Detect which cell encompasses the target text, then output its [X, Y] center coordinate. 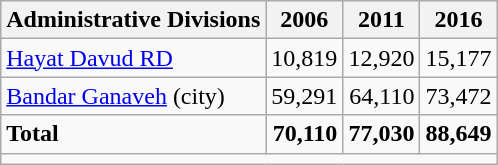
64,110 [382, 96]
2006 [304, 20]
Bandar Ganaveh (city) [134, 96]
59,291 [304, 96]
77,030 [382, 134]
88,649 [458, 134]
12,920 [382, 58]
Hayat Davud RD [134, 58]
2011 [382, 20]
70,110 [304, 134]
15,177 [458, 58]
10,819 [304, 58]
73,472 [458, 96]
2016 [458, 20]
Total [134, 134]
Administrative Divisions [134, 20]
